Locate the cell with the specified text and output its (X, Y) center coordinate. 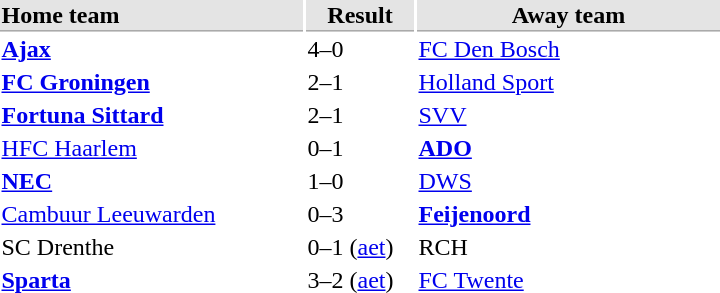
Feijenoord (568, 215)
RCH (568, 247)
SC Drenthe (152, 247)
Home team (152, 16)
Holland Sport (568, 83)
ADO (568, 149)
Result (360, 16)
4–0 (360, 49)
FC Den Bosch (568, 49)
NEC (152, 181)
0–3 (360, 215)
DWS (568, 181)
HFC Haarlem (152, 149)
1–0 (360, 181)
0–1 (aet) (360, 247)
SVV (568, 115)
FC Groningen (152, 83)
Cambuur Leeuwarden (152, 215)
Fortuna Sittard (152, 115)
Away team (568, 16)
0–1 (360, 149)
Ajax (152, 49)
